Find where the given text appears and provide that cell's center as (x, y) coordinate. 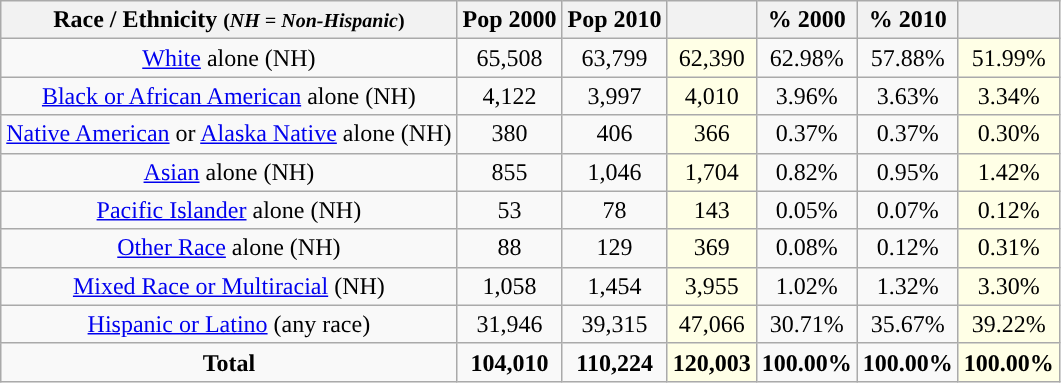
53 (510, 210)
Other Race alone (NH) (229, 248)
% 2010 (908, 20)
Asian alone (NH) (229, 172)
Pop 2000 (510, 20)
Total (229, 362)
Native American or Alaska Native alone (NH) (229, 134)
1,046 (614, 172)
63,799 (614, 58)
31,946 (510, 324)
120,003 (712, 362)
51.99% (1008, 58)
47,066 (712, 324)
57.88% (908, 58)
78 (614, 210)
369 (712, 248)
White alone (NH) (229, 58)
1,704 (712, 172)
3.34% (1008, 96)
Black or African American alone (NH) (229, 96)
30.71% (806, 324)
1.02% (806, 286)
0.82% (806, 172)
39,315 (614, 324)
143 (712, 210)
1,058 (510, 286)
3.63% (908, 96)
0.05% (806, 210)
0.31% (1008, 248)
% 2000 (806, 20)
855 (510, 172)
0.08% (806, 248)
88 (510, 248)
35.67% (908, 324)
104,010 (510, 362)
4,122 (510, 96)
62.98% (806, 58)
129 (614, 248)
366 (712, 134)
39.22% (1008, 324)
1,454 (614, 286)
1.32% (908, 286)
406 (614, 134)
Race / Ethnicity (NH = Non-Hispanic) (229, 20)
3.30% (1008, 286)
3,997 (614, 96)
380 (510, 134)
Mixed Race or Multiracial (NH) (229, 286)
65,508 (510, 58)
1.42% (1008, 172)
62,390 (712, 58)
4,010 (712, 96)
3.96% (806, 96)
Pop 2010 (614, 20)
0.07% (908, 210)
0.30% (1008, 134)
Hispanic or Latino (any race) (229, 324)
3,955 (712, 286)
110,224 (614, 362)
0.95% (908, 172)
Pacific Islander alone (NH) (229, 210)
